Detect which cell encompasses the target text, then output its [X, Y] center coordinate. 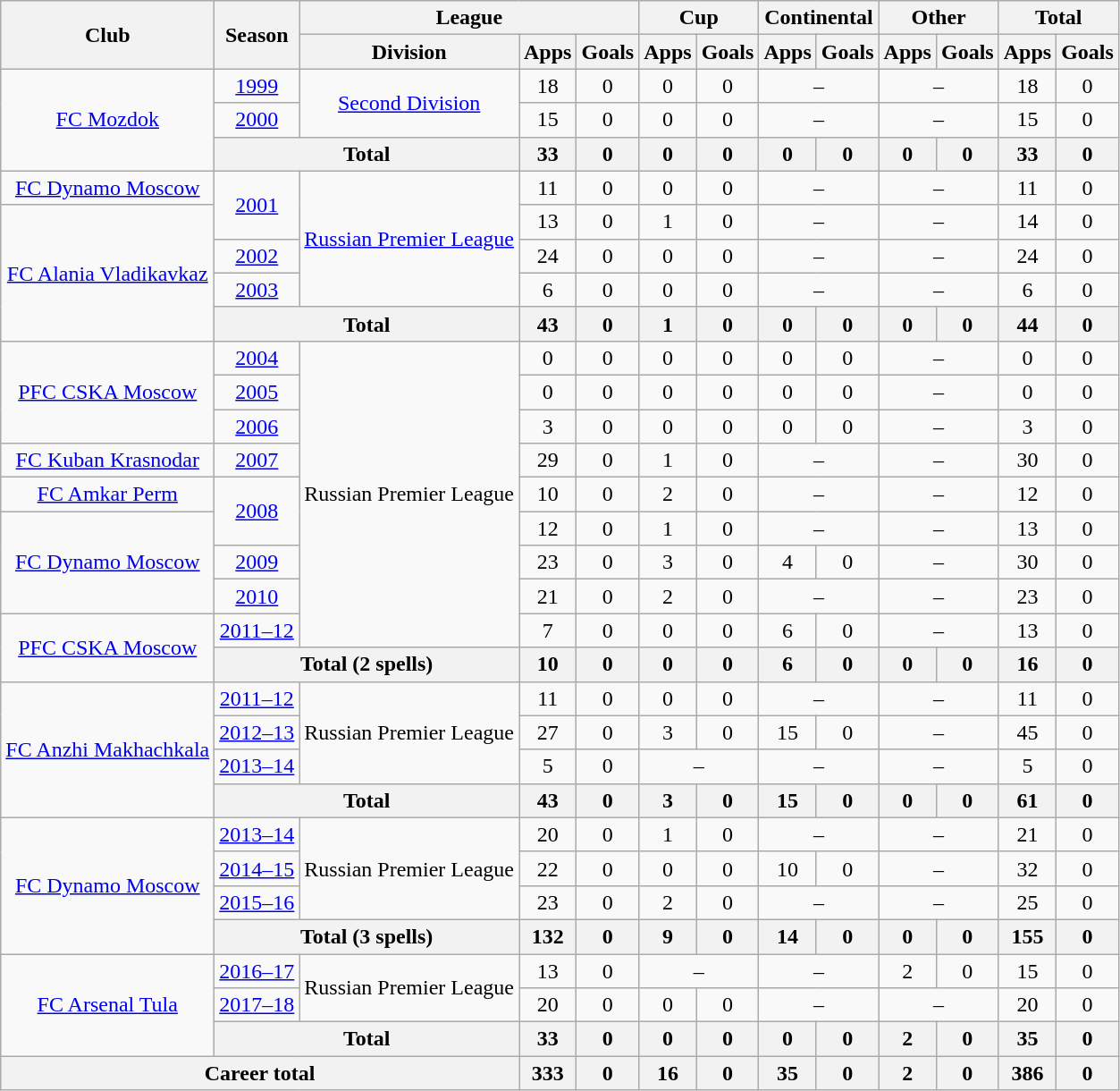
2007 [257, 461]
2004 [257, 358]
2014–15 [257, 868]
League [469, 18]
2003 [257, 290]
45 [1027, 732]
386 [1027, 1073]
FC Kuban Krasnodar [107, 461]
Division [409, 52]
333 [547, 1073]
Other [939, 18]
FC Mozdok [107, 120]
44 [1027, 324]
4 [787, 562]
FC Anzhi Makhachkala [107, 749]
Second Division [409, 103]
61 [1027, 800]
Total (3 spells) [366, 936]
2012–13 [257, 732]
2017–18 [257, 1005]
7 [547, 630]
2000 [257, 120]
2015–16 [257, 902]
132 [547, 936]
2001 [257, 205]
Career total [260, 1073]
29 [547, 461]
Cup [699, 18]
FC Arsenal Tula [107, 1004]
1999 [257, 86]
Season [257, 35]
2016–17 [257, 970]
Total (2 spells) [366, 664]
2006 [257, 427]
FC Alania Vladikavkaz [107, 273]
2009 [257, 562]
Club [107, 35]
Continental [819, 18]
FC Amkar Perm [107, 495]
32 [1027, 868]
27 [547, 732]
9 [668, 936]
2005 [257, 392]
25 [1027, 902]
2002 [257, 256]
155 [1027, 936]
2008 [257, 512]
22 [547, 868]
2010 [257, 596]
